Scan for the cell matching the given text and deliver its [X, Y] coordinate at center. 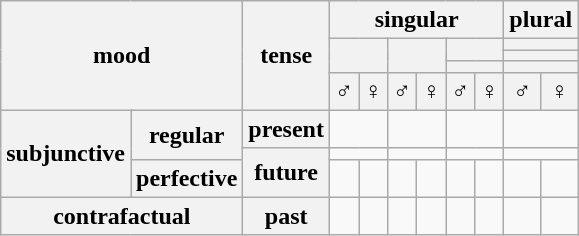
singular [416, 20]
past [286, 216]
present [286, 129]
subjunctive [66, 154]
mood [122, 56]
contrafactual [122, 216]
perfective [186, 178]
regular [186, 134]
plural [541, 20]
future [286, 172]
tense [286, 56]
